Extract the (x, y) coordinate from the center of the cell holding the provided text.  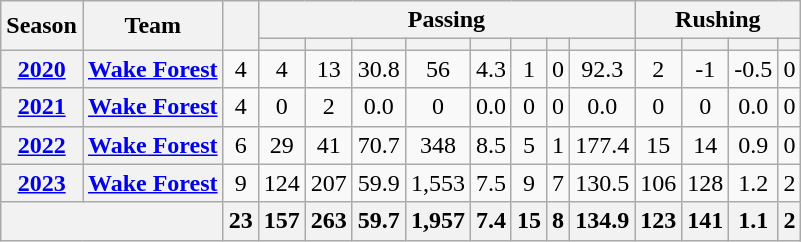
Rushing (718, 20)
59.7 (378, 221)
Season (42, 26)
130.5 (602, 183)
207 (328, 183)
7.4 (490, 221)
-1 (706, 69)
157 (282, 221)
5 (528, 145)
2022 (42, 145)
4.3 (490, 69)
7.5 (490, 183)
29 (282, 145)
177.4 (602, 145)
1.1 (754, 221)
7 (558, 183)
70.7 (378, 145)
Team (152, 26)
8.5 (490, 145)
1,957 (438, 221)
13 (328, 69)
1,553 (438, 183)
123 (658, 221)
2023 (42, 183)
6 (240, 145)
348 (438, 145)
56 (438, 69)
1.2 (754, 183)
124 (282, 183)
41 (328, 145)
0.9 (754, 145)
134.9 (602, 221)
106 (658, 183)
-0.5 (754, 69)
23 (240, 221)
30.8 (378, 69)
141 (706, 221)
Passing (446, 20)
59.9 (378, 183)
128 (706, 183)
8 (558, 221)
2020 (42, 69)
14 (706, 145)
2021 (42, 107)
92.3 (602, 69)
263 (328, 221)
